Return the [X, Y] coordinate for the center point of the cell that contains the specified text.  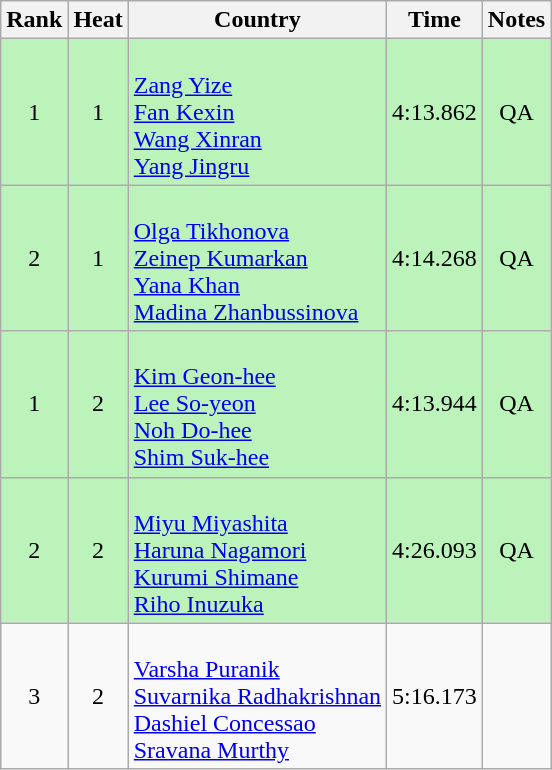
Heat [98, 20]
Time [435, 20]
Kim Geon-heeLee So-yeonNoh Do-heeShim Suk-hee [257, 404]
Miyu MiyashitaHaruna NagamoriKurumi ShimaneRiho Inuzuka [257, 550]
4:26.093 [435, 550]
Varsha PuranikSuvarnika Radhakrishnan Dashiel ConcessaoSravana Murthy [257, 696]
4:14.268 [435, 258]
4:13.944 [435, 404]
Zang YizeFan KexinWang XinranYang Jingru [257, 112]
5:16.173 [435, 696]
Notes [516, 20]
Rank [34, 20]
3 [34, 696]
Country [257, 20]
Olga TikhonovaZeinep KumarkanYana KhanMadina Zhanbussinova [257, 258]
4:13.862 [435, 112]
